Return (X, Y) of the center of cell containing provided text 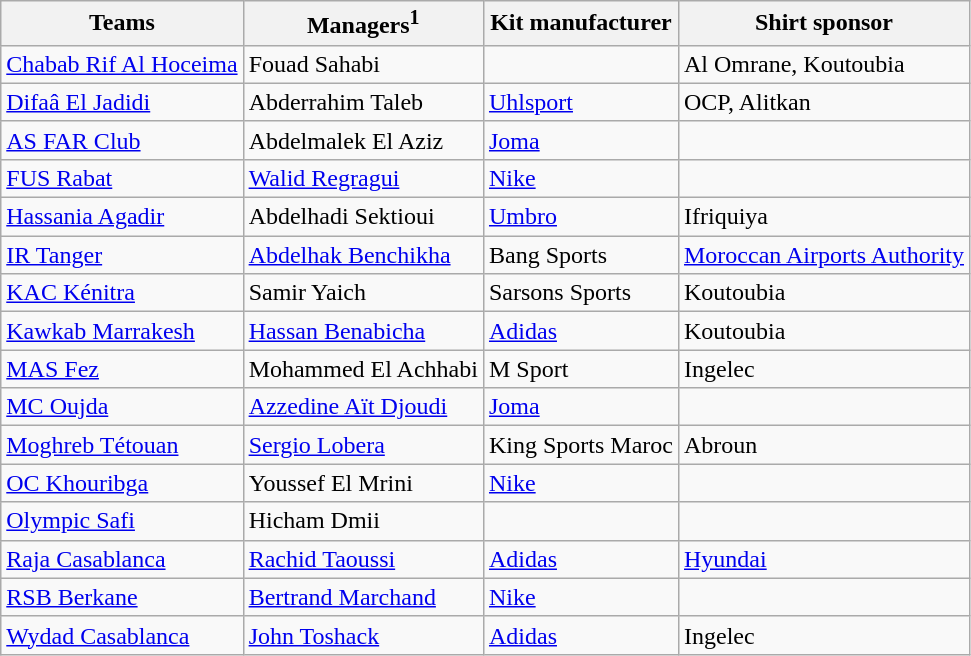
Bertrand Marchand (363, 597)
Uhlsport (580, 102)
FUS Rabat (122, 178)
Abdelmalek El Aziz (363, 140)
Shirt sponsor (824, 24)
Moghreb Tétouan (122, 445)
Samir Yaich (363, 293)
Abdelhadi Sektioui (363, 217)
IR Tanger (122, 255)
Abroun (824, 445)
Managers1 (363, 24)
Bang Sports (580, 255)
OCP, Alitkan (824, 102)
M Sport (580, 369)
Difaâ El Jadidi (122, 102)
MC Oujda (122, 407)
Sarsons Sports (580, 293)
Abderrahim Taleb (363, 102)
OC Khouribga (122, 483)
AS FAR Club (122, 140)
Hyundai (824, 559)
Youssef El Mrini (363, 483)
Chabab Rif Al Hoceima (122, 64)
John Toshack (363, 635)
Al Omrane, Koutoubia (824, 64)
RSB Berkane (122, 597)
Kit manufacturer (580, 24)
Hassania Agadir (122, 217)
Wydad Casablanca (122, 635)
Sergio Lobera (363, 445)
Teams (122, 24)
KAC Kénitra (122, 293)
Umbro (580, 217)
Walid Regragui (363, 178)
MAS Fez (122, 369)
Moroccan Airports Authority (824, 255)
Kawkab Marrakesh (122, 331)
Raja Casablanca (122, 559)
Hicham Dmii (363, 521)
Ifriquiya (824, 217)
Rachid Taoussi (363, 559)
Mohammed El Achhabi (363, 369)
Olympic Safi (122, 521)
Azzedine Aït Djoudi (363, 407)
Fouad Sahabi (363, 64)
Hassan Benabicha (363, 331)
King Sports Maroc (580, 445)
Abdelhak Benchikha (363, 255)
